Return the [X, Y] coordinate for the center point of the cell that contains the specified text.  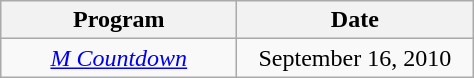
Date [355, 20]
September 16, 2010 [355, 58]
Program [119, 20]
M Countdown [119, 58]
